Determine the [x, y] coordinate at the center of the cell enclosing the given text.  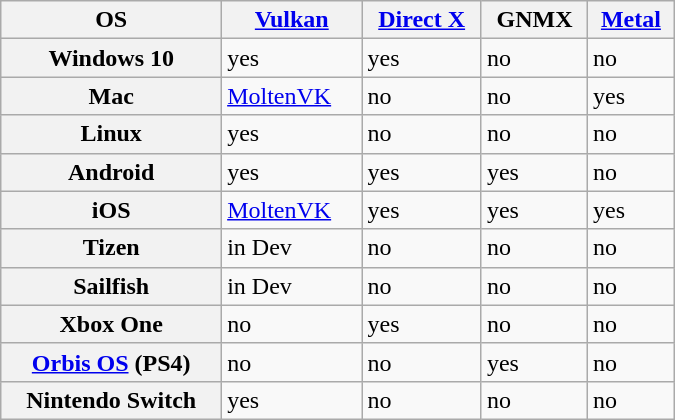
GNMX [534, 20]
Android [112, 172]
iOS [112, 210]
Sailfish [112, 286]
Windows 10 [112, 58]
Linux [112, 134]
Xbox One [112, 324]
Metal [632, 20]
Vulkan [292, 20]
Nintendo Switch [112, 400]
Orbis OS (PS4) [112, 362]
Tizen [112, 248]
Mac [112, 96]
OS [112, 20]
Direct X [422, 20]
